Identify which cell holds the provided text, then report its [x, y] central coordinate. 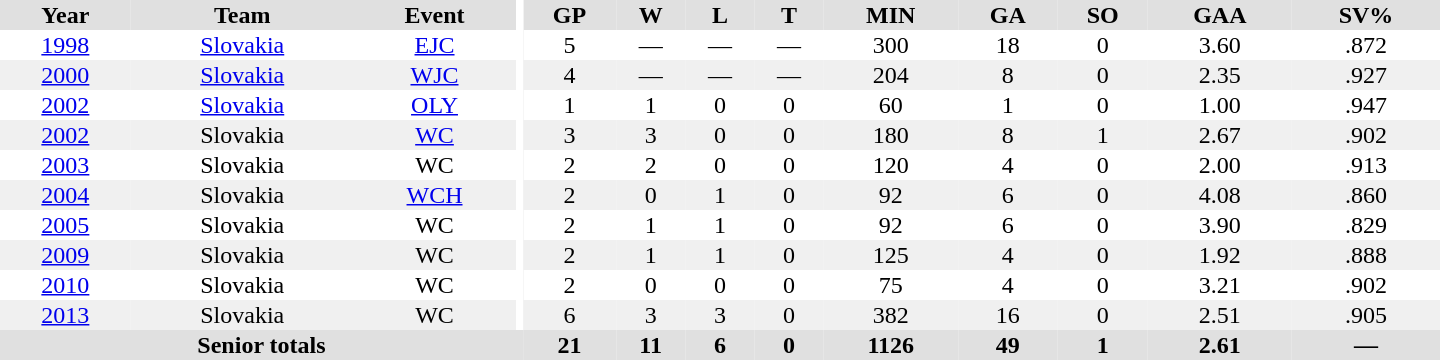
.927 [1366, 75]
5 [570, 45]
1.92 [1220, 255]
.913 [1366, 165]
120 [891, 165]
11 [650, 345]
T [788, 15]
21 [570, 345]
EJC [435, 45]
GA [1008, 15]
4.08 [1220, 195]
204 [891, 75]
.905 [1366, 315]
OLY [435, 105]
3.60 [1220, 45]
WCH [435, 195]
W [650, 15]
125 [891, 255]
2.00 [1220, 165]
2005 [66, 225]
382 [891, 315]
300 [891, 45]
GP [570, 15]
Senior totals [262, 345]
.872 [1366, 45]
2013 [66, 315]
2000 [66, 75]
GAA [1220, 15]
75 [891, 285]
3.90 [1220, 225]
2.67 [1220, 135]
3.21 [1220, 285]
60 [891, 105]
2.35 [1220, 75]
Year [66, 15]
.947 [1366, 105]
2009 [66, 255]
1.00 [1220, 105]
WJC [435, 75]
18 [1008, 45]
2003 [66, 165]
L [720, 15]
.829 [1366, 225]
49 [1008, 345]
Team [242, 15]
2.61 [1220, 345]
.888 [1366, 255]
16 [1008, 315]
180 [891, 135]
2010 [66, 285]
.860 [1366, 195]
Event [435, 15]
MIN [891, 15]
2.51 [1220, 315]
SV% [1366, 15]
SO [1103, 15]
1126 [891, 345]
2004 [66, 195]
1998 [66, 45]
